Return the (x, y) coordinate for the center point of the cell that contains the specified text.  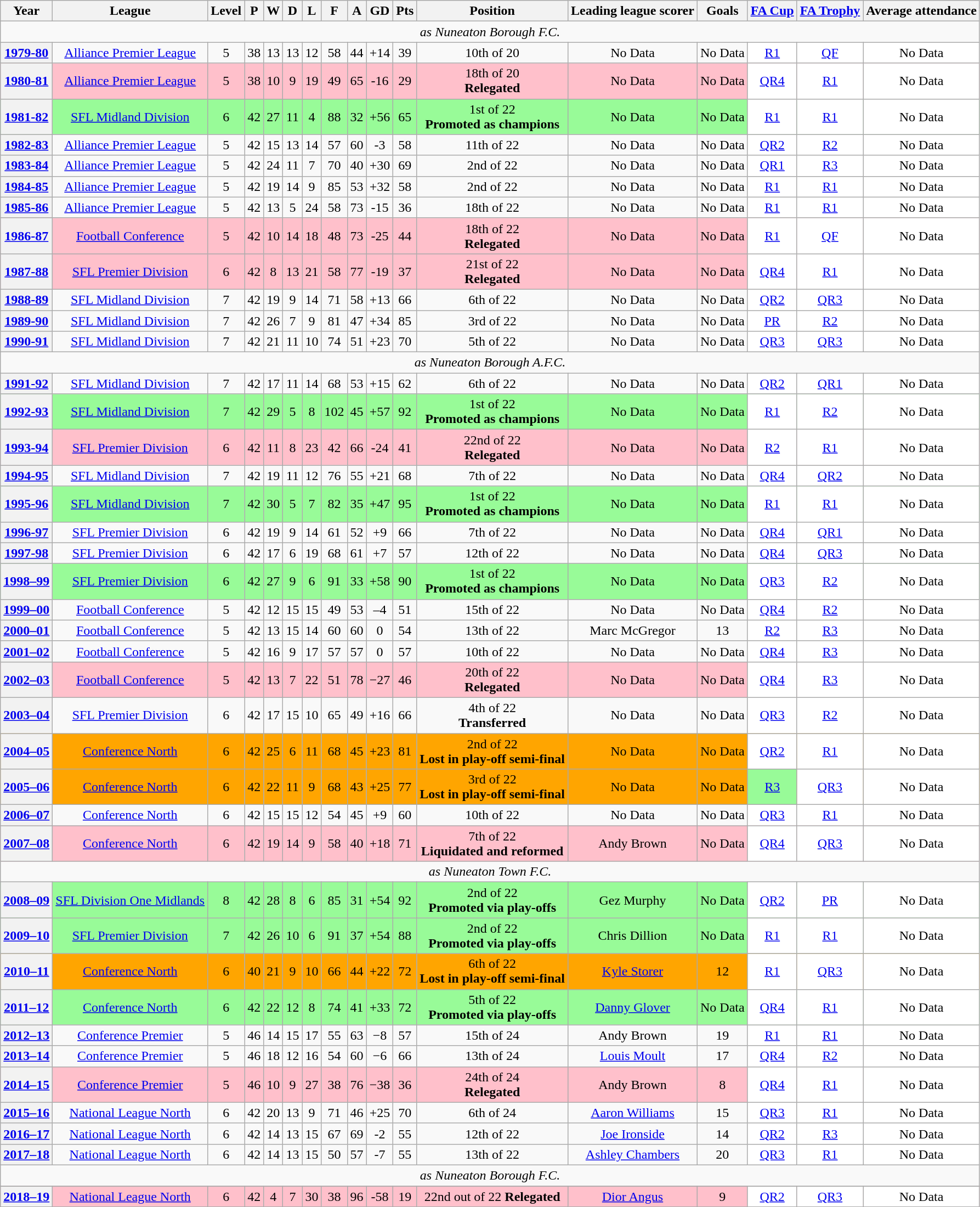
1986-87 (26, 236)
63 (356, 1035)
as Nuneaton Borough A.F.C. (490, 363)
2014–15 (26, 1084)
+33 (379, 1007)
50 (335, 1154)
6th of 24 (492, 1113)
102 (335, 411)
1981-82 (26, 116)
+16 (379, 715)
Kyle Storer (633, 971)
Year (26, 11)
Pts (405, 11)
-7 (379, 1154)
1989-90 (26, 321)
25 (273, 751)
1983-84 (26, 166)
1998–99 (26, 582)
Aaron Williams (633, 1113)
15th of 22 (492, 610)
+57 (379, 411)
+58 (379, 582)
2001–02 (26, 651)
32 (356, 116)
+21 (379, 476)
F (335, 11)
-19 (379, 271)
13th of 24 (492, 1056)
1997-98 (26, 553)
2016–17 (26, 1133)
52 (356, 532)
1999–00 (26, 610)
2005–06 (26, 787)
22nd of 22Relegated (492, 448)
Ashley Chambers (633, 1154)
League (131, 11)
Goals (722, 11)
7th of 22Liquidated and reformed (492, 844)
+22 (379, 971)
20th of 22 Relegated (492, 679)
15th of 24 (492, 1035)
48 (335, 236)
2018–19 (26, 1197)
Louis Moult (633, 1056)
+14 (379, 53)
18th of 22 (492, 207)
Gez Murphy (633, 900)
2007–08 (26, 844)
GD (379, 11)
1991-92 (26, 383)
6th of 22Lost in play-off semi-final (492, 971)
Marc McGregor (633, 630)
-2 (379, 1133)
+56 (379, 116)
2004–05 (26, 751)
2003–04 (26, 715)
2013–14 (26, 1056)
1987-88 (26, 271)
+47 (379, 504)
31 (356, 900)
10th of 20 (492, 53)
2000–01 (26, 630)
5th of 22Promoted via play-offs (492, 1007)
+13 (379, 300)
23 (311, 448)
FA Cup (772, 11)
18th of 20Relegated (492, 81)
+7 (379, 553)
11th of 22 (492, 145)
SFL Division One Midlands (131, 900)
+15 (379, 383)
1984-85 (26, 187)
62 (405, 383)
Joe Ironside (633, 1133)
2011–12 (26, 1007)
96 (356, 1197)
P (254, 11)
22nd out of 22 Relegated (492, 1197)
1979-80 (26, 53)
39 (405, 53)
D (293, 11)
2015–16 (26, 1113)
-15 (379, 207)
Level (226, 11)
2017–18 (26, 1154)
Dior Angus (633, 1197)
90 (405, 582)
-25 (379, 236)
1988-89 (26, 300)
FA Trophy (830, 11)
Chris Dillion (633, 936)
2006–07 (26, 815)
1995-96 (26, 504)
95 (405, 504)
2010–11 (26, 971)
2002–03 (26, 679)
+30 (379, 166)
1992-93 (26, 411)
-3 (379, 145)
1990-91 (26, 342)
–4 (379, 610)
67 (335, 1133)
1980-81 (26, 81)
−6 (379, 1056)
1982-83 (26, 145)
Danny Glover (633, 1007)
as Nuneaton Town F.C. (490, 872)
82 (335, 504)
43 (356, 787)
+32 (379, 187)
35 (356, 504)
1993-94 (26, 448)
78 (356, 679)
33 (356, 582)
+34 (379, 321)
−27 (379, 679)
5th of 22 (492, 342)
1985-86 (26, 207)
−38 (379, 1084)
28 (273, 900)
-24 (379, 448)
-58 (379, 1197)
1996-97 (26, 532)
2008–09 (26, 900)
3rd of 22 (492, 321)
W (273, 11)
Position (492, 11)
−8 (379, 1035)
47 (356, 321)
24th of 24 Relegated (492, 1084)
Average attendance (921, 11)
A (356, 11)
21st of 22Relegated (492, 271)
-16 (379, 81)
2nd of 22Lost in play-off semi-final (492, 751)
+18 (379, 844)
18th of 22Relegated (492, 236)
Leading league scorer (633, 11)
L (311, 11)
4th of 22Transferred (492, 715)
1994-95 (26, 476)
2012–13 (26, 1035)
3rd of 22Lost in play-off semi-final (492, 787)
2009–10 (26, 936)
